Return the [x, y] coordinate for the center point of the cell that contains the specified text.  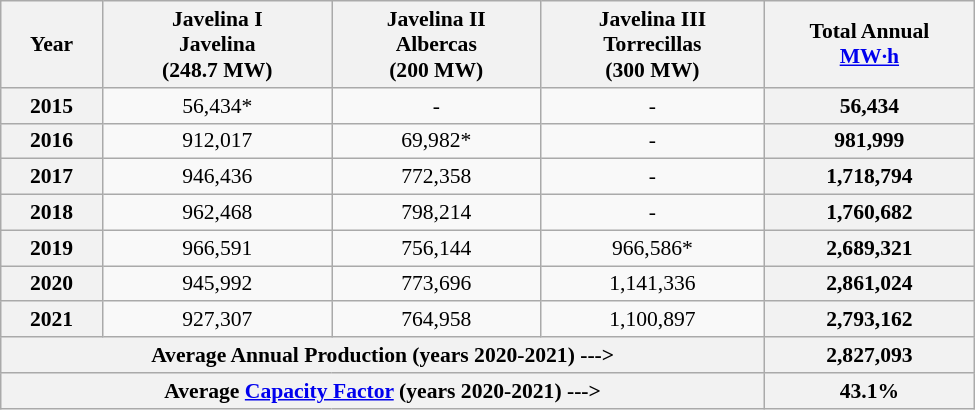
1,100,897 [652, 320]
2,861,024 [869, 284]
43.1% [869, 391]
56,434* [217, 106]
69,982* [436, 141]
2,689,321 [869, 248]
Javelina II Albercas (200 MW) [436, 44]
Total AnnualMW·h [869, 44]
945,992 [217, 284]
Javelina I Javelina (248.7 MW) [217, 44]
2,793,162 [869, 320]
764,958 [436, 320]
756,144 [436, 248]
2,827,093 [869, 355]
2020 [52, 284]
927,307 [217, 320]
Javelina III Torrecillas (300 MW) [652, 44]
772,358 [436, 177]
798,214 [436, 213]
1,718,794 [869, 177]
Average Annual Production (years 2020-2021) ---> [383, 355]
2015 [52, 106]
2021 [52, 320]
966,586* [652, 248]
56,434 [869, 106]
2018 [52, 213]
962,468 [217, 213]
912,017 [217, 141]
2016 [52, 141]
773,696 [436, 284]
1,141,336 [652, 284]
2019 [52, 248]
981,999 [869, 141]
946,436 [217, 177]
2017 [52, 177]
1,760,682 [869, 213]
966,591 [217, 248]
Year [52, 44]
Average Capacity Factor (years 2020-2021) ---> [383, 391]
